Output the (x, y) coordinate of the center of the cell containing the given text.  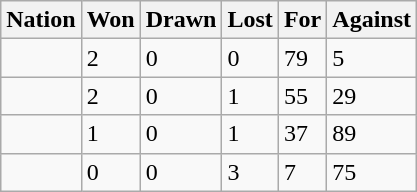
7 (302, 172)
5 (372, 58)
75 (372, 172)
89 (372, 134)
For (302, 20)
55 (302, 96)
37 (302, 134)
Against (372, 20)
79 (302, 58)
Won (110, 20)
29 (372, 96)
Lost (250, 20)
3 (250, 172)
Nation (41, 20)
Drawn (181, 20)
